Return the [x, y] coordinate for the center point of the cell that contains the specified text.  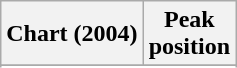
Peakposition [189, 34]
Chart (2004) [72, 34]
